Scan for the cell matching the given text and deliver its (X, Y) coordinate at center. 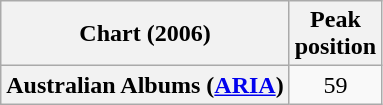
Australian Albums (ARIA) (145, 85)
59 (335, 85)
Peakposition (335, 34)
Chart (2006) (145, 34)
